Output the (x, y) coordinate of the center of the cell containing the given text.  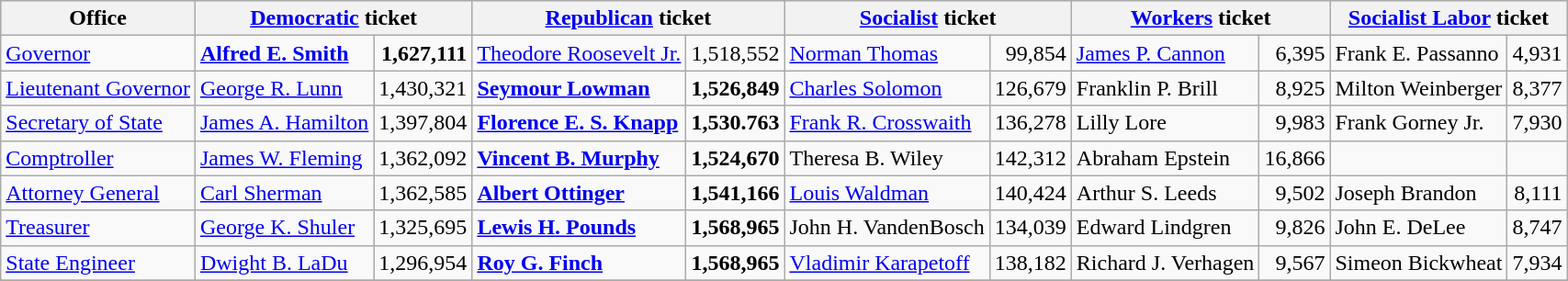
James W. Fleming (284, 158)
Workers ticket (1201, 18)
Frank R. Crosswaith (887, 123)
Joseph Brandon (1418, 193)
Theodore Roosevelt Jr. (579, 53)
Secretary of State (98, 123)
Norman Thomas (887, 53)
Office (98, 18)
1,362,585 (423, 193)
9,502 (1295, 193)
George K. Shuler (284, 228)
1,627,111 (423, 53)
126,679 (1031, 88)
Seymour Lowman (579, 88)
James A. Hamilton (284, 123)
4,931 (1538, 53)
1,524,670 (735, 158)
Frank E. Passanno (1418, 53)
State Engineer (98, 263)
136,278 (1031, 123)
Comptroller (98, 158)
Socialist Labor ticket (1449, 18)
142,312 (1031, 158)
7,930 (1538, 123)
Florence E. S. Knapp (579, 123)
Republican ticket (628, 18)
1,530.763 (735, 123)
6,395 (1295, 53)
Vladimir Karapetoff (887, 263)
Socialist ticket (928, 18)
Richard J. Verhagen (1165, 263)
Abraham Epstein (1165, 158)
Louis Waldman (887, 193)
Treasurer (98, 228)
1,526,849 (735, 88)
8,111 (1538, 193)
Attorney General (98, 193)
134,039 (1031, 228)
1,397,804 (423, 123)
Charles Solomon (887, 88)
1,430,321 (423, 88)
Carl Sherman (284, 193)
Franklin P. Brill (1165, 88)
Arthur S. Leeds (1165, 193)
Lieutenant Governor (98, 88)
1,362,092 (423, 158)
8,377 (1538, 88)
99,854 (1031, 53)
Governor (98, 53)
8,747 (1538, 228)
9,567 (1295, 263)
John E. DeLee (1418, 228)
Democratic ticket (333, 18)
Frank Gorney Jr. (1418, 123)
1,518,552 (735, 53)
Alfred E. Smith (284, 53)
Albert Ottinger (579, 193)
James P. Cannon (1165, 53)
Vincent B. Murphy (579, 158)
140,424 (1031, 193)
16,866 (1295, 158)
Theresa B. Wiley (887, 158)
9,983 (1295, 123)
Dwight B. LaDu (284, 263)
Lilly Lore (1165, 123)
Edward Lindgren (1165, 228)
138,182 (1031, 263)
7,934 (1538, 263)
Lewis H. Pounds (579, 228)
9,826 (1295, 228)
Simeon Bickwheat (1418, 263)
John H. VandenBosch (887, 228)
Milton Weinberger (1418, 88)
1,541,166 (735, 193)
1,296,954 (423, 263)
Roy G. Finch (579, 263)
1,325,695 (423, 228)
8,925 (1295, 88)
George R. Lunn (284, 88)
